Return the (x, y) coordinate for the center point of the cell that contains the specified text.  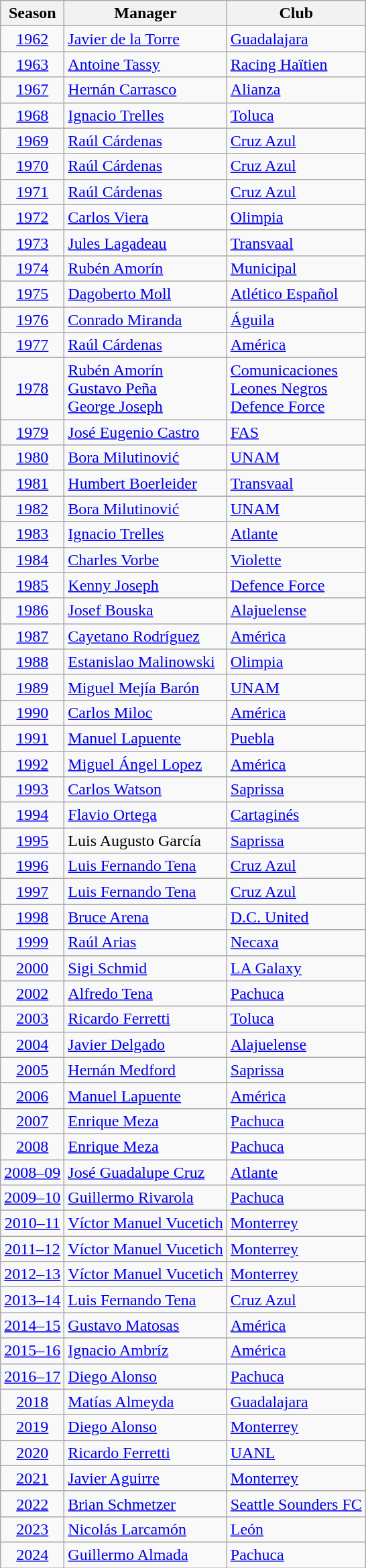
Puebla (296, 738)
Carlos Watson (145, 790)
Municipal (296, 268)
2014–15 (32, 1325)
1983 (32, 534)
Alianza (296, 90)
2003 (32, 1019)
Seattle Sounders FC (296, 1504)
1998 (32, 917)
Carlos Viera (145, 217)
Raúl Arias (145, 943)
León (296, 1529)
Season (32, 13)
1987 (32, 636)
Comunicaciones Leones Negros Defence Force (296, 389)
1982 (32, 509)
LA Galaxy (296, 968)
2023 (32, 1529)
1977 (32, 345)
Antoine Tassy (145, 64)
Javier Delgado (145, 1044)
Guillermo Rivarola (145, 1198)
Charles Vorbe (145, 560)
Javier Aguirre (145, 1478)
1972 (32, 217)
Violette (296, 560)
1968 (32, 115)
1995 (32, 841)
1985 (32, 585)
2012–13 (32, 1274)
Rubén Amorín Gustavo Peña George Joseph (145, 389)
Matías Almeyda (145, 1402)
2011–12 (32, 1249)
Hernán Medford (145, 1070)
D.C. United (296, 917)
Jules Lagadeau (145, 243)
Miguel Ángel Lopez (145, 764)
2010–11 (32, 1223)
1990 (32, 713)
1986 (32, 611)
Carlos Miloc (145, 713)
1994 (32, 815)
1969 (32, 141)
1967 (32, 90)
1978 (32, 389)
2002 (32, 993)
1963 (32, 64)
1988 (32, 662)
Águila (296, 320)
Hernán Carrasco (145, 90)
Conrado Miranda (145, 320)
José Eugenio Castro (145, 432)
2016–17 (32, 1376)
2004 (32, 1044)
Rubén Amorín (145, 268)
2013–14 (32, 1300)
Racing Haïtien (296, 64)
2008–09 (32, 1172)
José Guadalupe Cruz (145, 1172)
UANL (296, 1453)
2024 (32, 1555)
1975 (32, 294)
1992 (32, 764)
Ignacio Ambríz (145, 1351)
Nicolás Larcamón (145, 1529)
1999 (32, 943)
2018 (32, 1402)
Humbert Boerleider (145, 483)
Flavio Ortega (145, 815)
Josef Bouska (145, 611)
Luis Augusto García (145, 841)
1979 (32, 432)
Necaxa (296, 943)
2005 (32, 1070)
1984 (32, 560)
Club (296, 13)
1974 (32, 268)
Miguel Mejía Barón (145, 687)
1976 (32, 320)
Bruce Arena (145, 917)
1991 (32, 738)
2019 (32, 1427)
2008 (32, 1146)
Atlético Español (296, 294)
1997 (32, 892)
Sigi Schmid (145, 968)
2009–10 (32, 1198)
Cayetano Rodríguez (145, 636)
Cartaginés (296, 815)
2022 (32, 1504)
Dagoberto Moll (145, 294)
2020 (32, 1453)
2021 (32, 1478)
1971 (32, 192)
Alfredo Tena (145, 993)
2007 (32, 1121)
Gustavo Matosas (145, 1325)
1980 (32, 458)
1973 (32, 243)
Javier de la Torre (145, 39)
Guillermo Almada (145, 1555)
1981 (32, 483)
1993 (32, 790)
1962 (32, 39)
2015–16 (32, 1351)
1996 (32, 866)
1970 (32, 166)
Estanislao Malinowski (145, 662)
Kenny Joseph (145, 585)
1989 (32, 687)
FAS (296, 432)
2006 (32, 1095)
Manager (145, 13)
2000 (32, 968)
Brian Schmetzer (145, 1504)
Defence Force (296, 585)
